Identify which cell holds the provided text, then report its [X, Y] central coordinate. 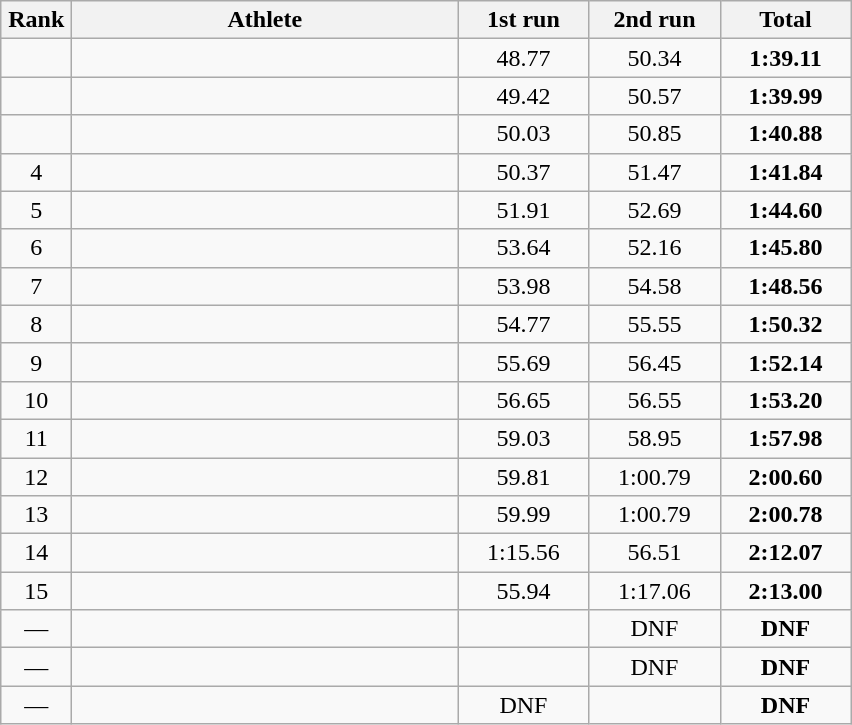
15 [36, 591]
7 [36, 286]
9 [36, 362]
56.65 [524, 400]
1:48.56 [786, 286]
2nd run [654, 20]
50.57 [654, 96]
1:39.99 [786, 96]
58.95 [654, 438]
11 [36, 438]
59.03 [524, 438]
53.64 [524, 248]
59.81 [524, 477]
1:50.32 [786, 324]
1:39.11 [786, 58]
51.91 [524, 210]
50.34 [654, 58]
55.94 [524, 591]
2:00.60 [786, 477]
52.16 [654, 248]
4 [36, 172]
55.55 [654, 324]
50.37 [524, 172]
53.98 [524, 286]
54.58 [654, 286]
10 [36, 400]
1:41.84 [786, 172]
13 [36, 515]
Rank [36, 20]
56.51 [654, 553]
49.42 [524, 96]
14 [36, 553]
56.45 [654, 362]
1:17.06 [654, 591]
6 [36, 248]
56.55 [654, 400]
55.69 [524, 362]
59.99 [524, 515]
1:52.14 [786, 362]
8 [36, 324]
50.03 [524, 134]
1:53.20 [786, 400]
2:00.78 [786, 515]
1:44.60 [786, 210]
2:12.07 [786, 553]
1st run [524, 20]
1:15.56 [524, 553]
1:57.98 [786, 438]
Total [786, 20]
12 [36, 477]
Athlete [265, 20]
1:45.80 [786, 248]
52.69 [654, 210]
48.77 [524, 58]
54.77 [524, 324]
2:13.00 [786, 591]
50.85 [654, 134]
5 [36, 210]
1:40.88 [786, 134]
51.47 [654, 172]
